Detect which cell encompasses the target text, then output its (x, y) center coordinate. 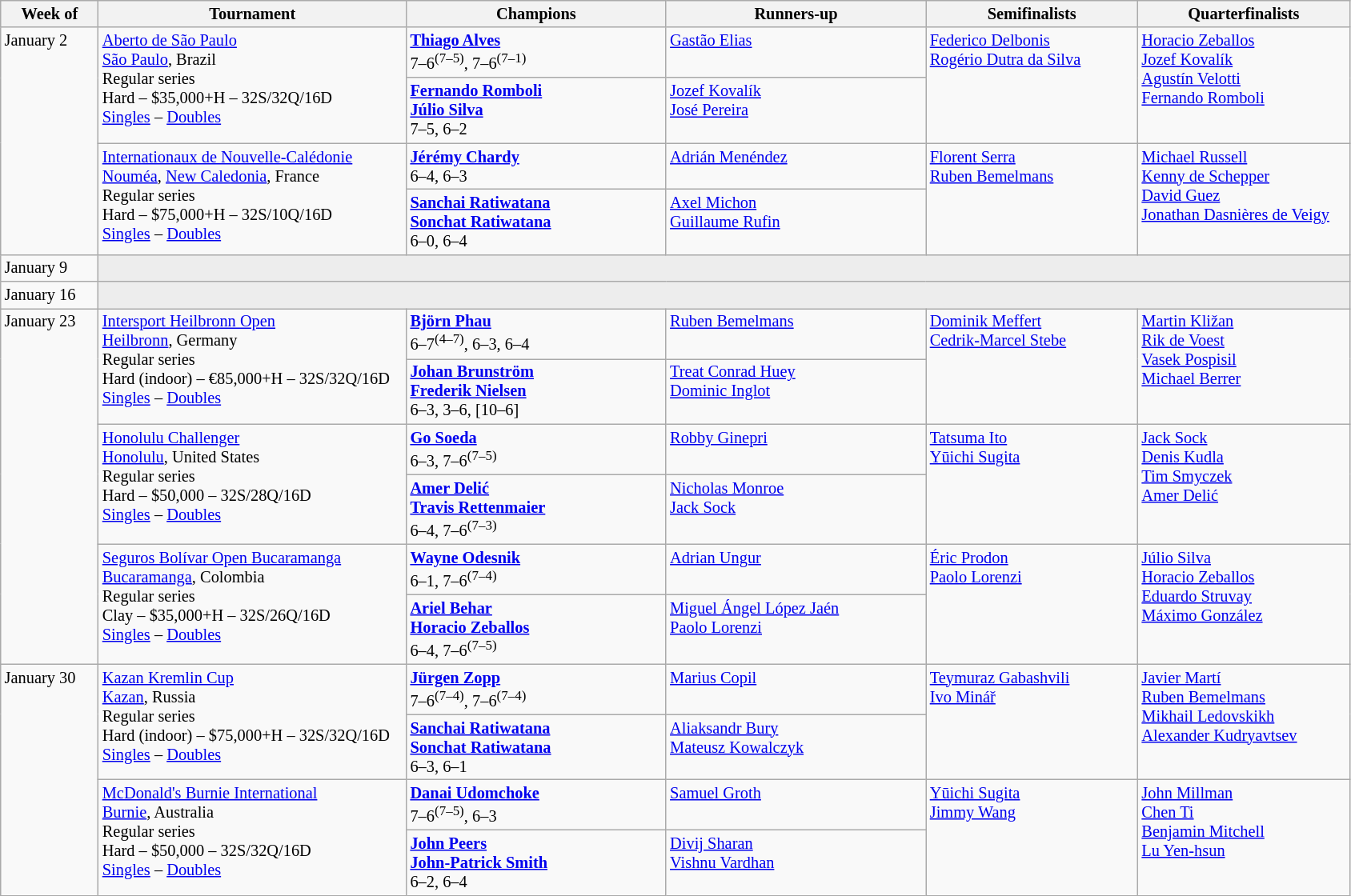
Honolulu Challenger Honolulu, United StatesRegular seriesHard – $50,000 – 32S/28Q/16DSingles – Doubles (253, 484)
Wayne Odesnik6–1, 7–6(7–4) (536, 570)
Adrian Ungur (796, 570)
Tournament (253, 14)
January 2 (50, 141)
Júlio Silva Horacio Zeballos Eduardo Struvay Máximo González (1244, 604)
Internationaux de Nouvelle-Calédonie Nouméa, New Caledonia, FranceRegular seriesHard – $75,000+H – 32S/10Q/16DSingles – Doubles (253, 198)
Divij Sharan Vishnu Vardhan (796, 862)
Thiago Alves7–6(7–5), 7–6(7–1) (536, 53)
Fernando Romboli Júlio Silva7–5, 6–2 (536, 110)
Jürgen Zopp7–6(7–4), 7–6(7–4) (536, 690)
Samuel Groth (796, 805)
Dominik Meffert Cedrik-Marcel Stebe (1032, 366)
Tatsuma Ito Yūichi Sugita (1032, 484)
January 30 (50, 779)
January 23 (50, 486)
Amer Delić Travis Rettenmaier6–4, 7–6(7–3) (536, 509)
Sanchai Ratiwatana Sonchat Ratiwatana6–3, 6–1 (536, 747)
Semifinalists (1032, 14)
Week of (50, 14)
John Peers John-Patrick Smith6–2, 6–4 (536, 862)
Jérémy Chardy6–4, 6–3 (536, 166)
Aliaksandr Bury Mateusz Kowalczyk (796, 747)
Michael Russell Kenny de Schepper David Guez Jonathan Dasnières de Veigy (1244, 198)
Seguros Bolívar Open Bucaramanga Bucaramanga, ColombiaRegular seriesClay – $35,000+H – 32S/26Q/16DSingles – Doubles (253, 604)
Jack Sock Denis Kudla Tim Smyczek Amer Delić (1244, 484)
John Millman Chen Ti Benjamin Mitchell Lu Yen-hsun (1244, 837)
Yūichi Sugita Jimmy Wang (1032, 837)
McDonald's Burnie International Burnie, AustraliaRegular seriesHard – $50,000 – 32S/32Q/16DSingles – Doubles (253, 837)
Sanchai Ratiwatana Sonchat Ratiwatana6–0, 6–4 (536, 222)
Gastão Elias (796, 53)
Horacio Zeballos Jozef Kovalík Agustín Velotti Fernando Romboli (1244, 85)
Johan Brunström Frederik Nielsen6–3, 3–6, [10–6] (536, 391)
Treat Conrad Huey Dominic Inglot (796, 391)
Axel Michon Guillaume Rufin (796, 222)
Javier Martí Ruben Bemelmans Mikhail Ledovskikh Alexander Kudryavtsev (1244, 722)
Champions (536, 14)
Intersport Heilbronn Open Heilbronn, GermanyRegular seriesHard (indoor) – €85,000+H – 32S/32Q/16DSingles – Doubles (253, 366)
Teymuraz Gabashvili Ivo Minář (1032, 722)
January 9 (50, 268)
Florent Serra Ruben Bemelmans (1032, 198)
Runners-up (796, 14)
Jozef Kovalík José Pereira (796, 110)
Ruben Bemelmans (796, 333)
Adrián Menéndez (796, 166)
Miguel Ángel López Jaén Paolo Lorenzi (796, 629)
Federico Delbonis Rogério Dutra da Silva (1032, 85)
Björn Phau6–7(4–7), 6–3, 6–4 (536, 333)
Marius Copil (796, 690)
Quarterfinalists (1244, 14)
Nicholas Monroe Jack Sock (796, 509)
Aberto de São PauloSão Paulo, BrazilRegular seriesHard – $35,000+H – 32S/32Q/16DSingles – Doubles (253, 85)
Go Soeda6–3, 7–6(7–5) (536, 450)
Robby Ginepri (796, 450)
Danai Udomchoke7–6(7–5), 6–3 (536, 805)
Kazan Kremlin Cup Kazan, RussiaRegular seriesHard (indoor) – $75,000+H – 32S/32Q/16DSingles – Doubles (253, 722)
Ariel Behar Horacio Zeballos6–4, 7–6(7–5) (536, 629)
Martin Kližan Rik de Voest Vasek Pospisil Michael Berrer (1244, 366)
Éric Prodon Paolo Lorenzi (1032, 604)
January 16 (50, 295)
